Identify which cell holds the provided text, then report its (X, Y) central coordinate. 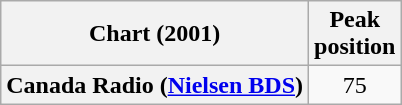
75 (355, 85)
Peakposition (355, 34)
Canada Radio (Nielsen BDS) (155, 85)
Chart (2001) (155, 34)
